Provide the (x, y) coordinate of the cell's center where the given text is located.  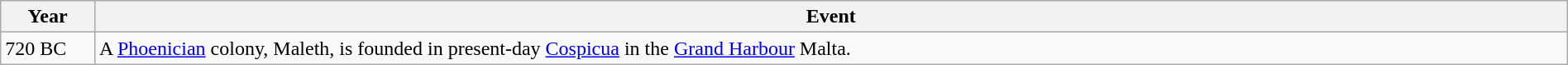
Event (830, 17)
720 BC (48, 48)
A Phoenician colony, Maleth, is founded in present-day Cospicua in the Grand Harbour Malta. (830, 48)
Year (48, 17)
